Pinpoint the cell where the given text exists, returning its [x, y] midpoint coordinate. 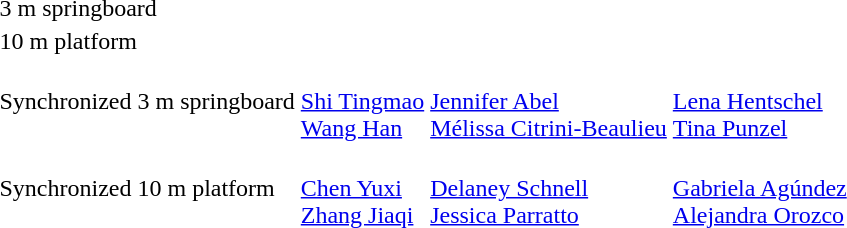
Jennifer AbelMélissa Citrini-Beaulieu [549, 101]
Shi TingmaoWang Han [362, 101]
